Scan for the cell matching the given text and deliver its [X, Y] coordinate at center. 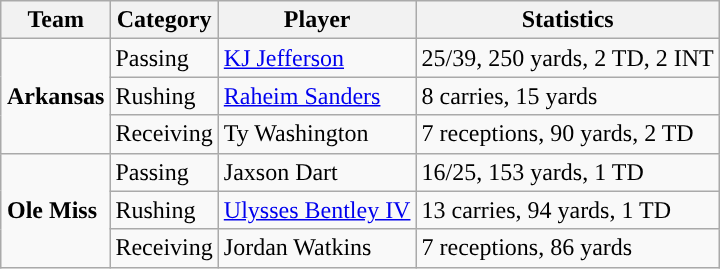
8 carries, 15 yards [568, 96]
13 carries, 94 yards, 1 TD [568, 210]
7 receptions, 90 yards, 2 TD [568, 134]
Team [55, 20]
Raheim Sanders [317, 96]
Ulysses Bentley IV [317, 210]
KJ Jefferson [317, 58]
16/25, 153 yards, 1 TD [568, 172]
Jordan Watkins [317, 248]
7 receptions, 86 yards [568, 248]
Ole Miss [55, 210]
Category [164, 20]
Jaxson Dart [317, 172]
Statistics [568, 20]
Ty Washington [317, 134]
Player [317, 20]
Arkansas [55, 96]
25/39, 250 yards, 2 TD, 2 INT [568, 58]
